Output the (x, y) coordinate of the center of the cell containing the given text.  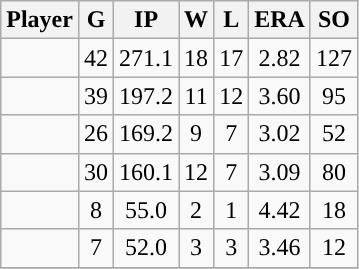
169.2 (146, 134)
42 (96, 58)
95 (334, 96)
1 (232, 210)
271.1 (146, 58)
3.60 (280, 96)
30 (96, 172)
SO (334, 20)
2 (196, 210)
Player (40, 20)
80 (334, 172)
3.09 (280, 172)
17 (232, 58)
160.1 (146, 172)
G (96, 20)
IP (146, 20)
3.46 (280, 248)
26 (96, 134)
39 (96, 96)
8 (96, 210)
4.42 (280, 210)
9 (196, 134)
127 (334, 58)
L (232, 20)
2.82 (280, 58)
52.0 (146, 248)
11 (196, 96)
197.2 (146, 96)
52 (334, 134)
3.02 (280, 134)
ERA (280, 20)
55.0 (146, 210)
W (196, 20)
